Capture the cell that displays the provided text and extract its [X, Y] central coordinate. 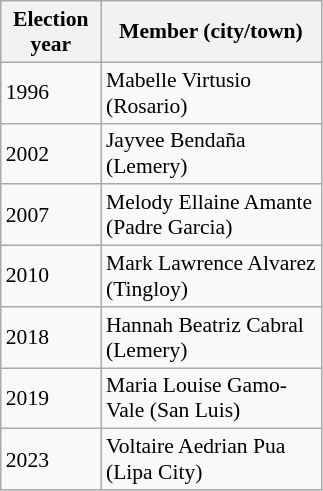
Electionyear [51, 32]
2023 [51, 460]
2002 [51, 154]
2010 [51, 276]
Voltaire Aedrian Pua (Lipa City) [211, 460]
Maria Louise Gamo-Vale (San Luis) [211, 398]
2018 [51, 338]
Mark Lawrence Alvarez (Tingloy) [211, 276]
Melody Ellaine Amante (Padre Garcia) [211, 216]
2019 [51, 398]
Member (city/town) [211, 32]
Mabelle Virtusio (Rosario) [211, 92]
Hannah Beatriz Cabral (Lemery) [211, 338]
Jayvee Bendaña (Lemery) [211, 154]
1996 [51, 92]
2007 [51, 216]
